Return (X, Y) of the center of cell containing provided text 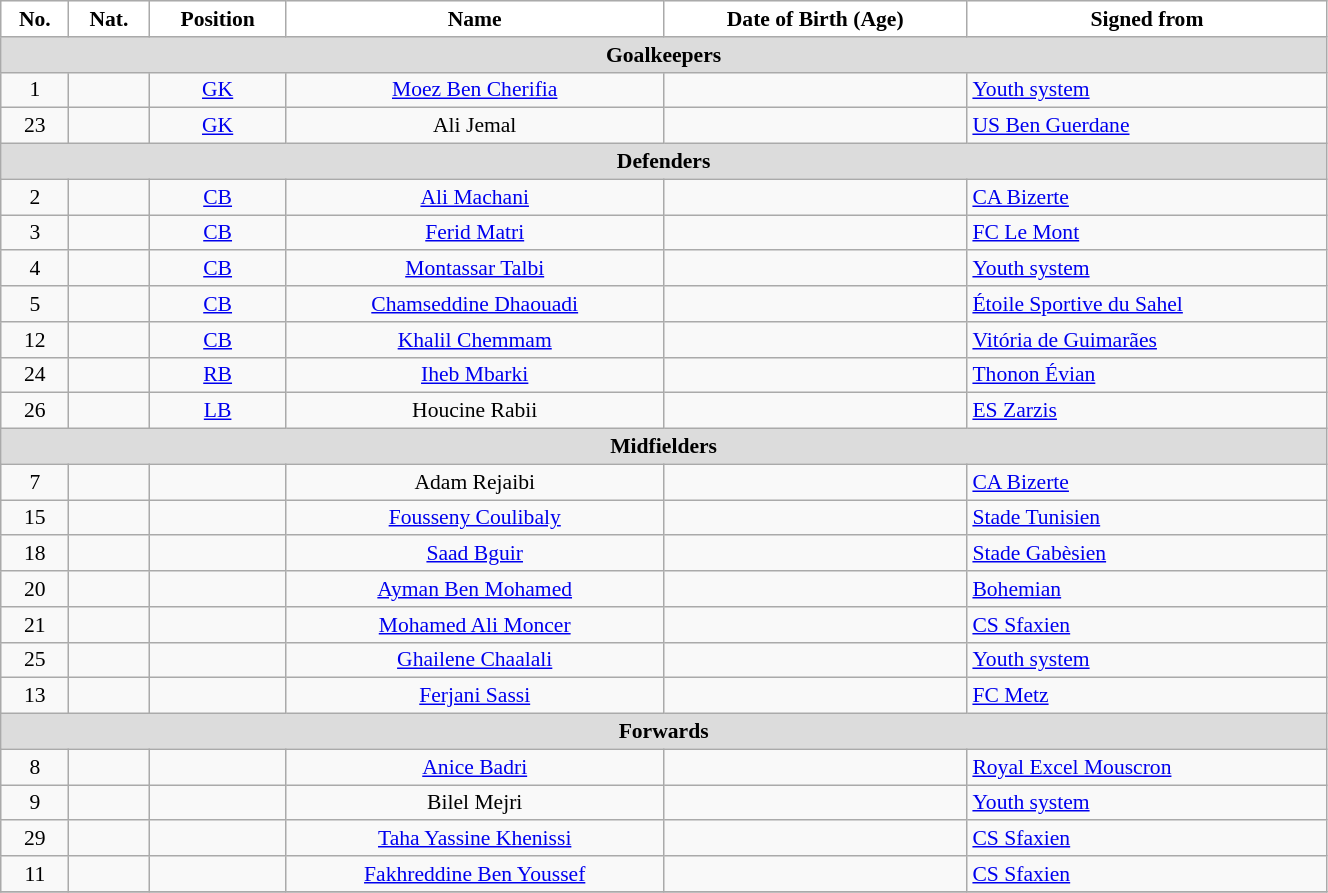
Bohemian (1146, 589)
Vitória de Guimarães (1146, 340)
Stade Tunisien (1146, 518)
Montassar Talbi (474, 269)
Moez Ben Cherifia (474, 90)
12 (35, 340)
Anice Badri (474, 767)
Thonon Évian (1146, 375)
9 (35, 803)
Royal Excel Mouscron (1146, 767)
18 (35, 554)
Chamseddine Dhaouadi (474, 304)
23 (35, 126)
Adam Rejaibi (474, 482)
FC Le Mont (1146, 233)
21 (35, 625)
Ferid Matri (474, 233)
Position (218, 19)
US Ben Guerdane (1146, 126)
13 (35, 696)
Khalil Chemmam (474, 340)
7 (35, 482)
Mohamed Ali Moncer (474, 625)
4 (35, 269)
Étoile Sportive du Sahel (1146, 304)
Defenders (664, 162)
LB (218, 411)
Ali Machani (474, 197)
No. (35, 19)
26 (35, 411)
Forwards (664, 732)
Fousseny Coulibaly (474, 518)
Name (474, 19)
FC Metz (1146, 696)
Houcine Rabii (474, 411)
15 (35, 518)
Ferjani Sassi (474, 696)
Midfielders (664, 447)
Iheb Mbarki (474, 375)
Saad Bguir (474, 554)
Ghailene Chaalali (474, 660)
1 (35, 90)
Goalkeepers (664, 55)
Taha Yassine Khenissi (474, 839)
RB (218, 375)
5 (35, 304)
Ayman Ben Mohamed (474, 589)
Bilel Mejri (474, 803)
ES Zarzis (1146, 411)
2 (35, 197)
11 (35, 874)
20 (35, 589)
25 (35, 660)
24 (35, 375)
Date of Birth (Age) (815, 19)
Signed from (1146, 19)
Fakhreddine Ben Youssef (474, 874)
8 (35, 767)
Ali Jemal (474, 126)
Stade Gabèsien (1146, 554)
29 (35, 839)
3 (35, 233)
Nat. (109, 19)
